Return [X, Y] of the center of cell containing provided text 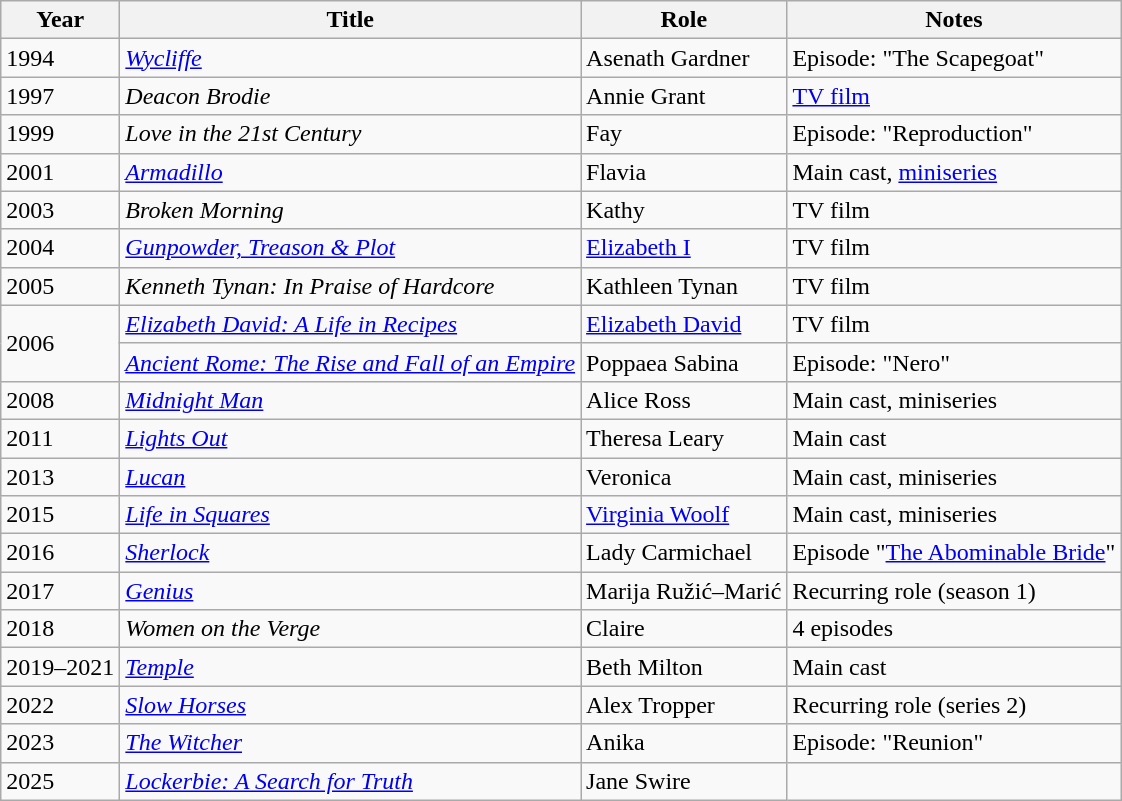
Fay [684, 134]
2015 [60, 515]
Episode: "Reproduction" [954, 134]
Sherlock [350, 553]
2018 [60, 629]
Wycliffe [350, 58]
1997 [60, 96]
Title [350, 20]
2003 [60, 210]
Theresa Leary [684, 438]
Life in Squares [350, 515]
2023 [60, 743]
2019–2021 [60, 667]
Episode: "Reunion" [954, 743]
The Witcher [350, 743]
Episode "The Abominable Bride" [954, 553]
2001 [60, 172]
Recurring role (season 1) [954, 591]
Deacon Brodie [350, 96]
4 episodes [954, 629]
Lucan [350, 477]
Veronica [684, 477]
Beth Milton [684, 667]
Midnight Man [350, 400]
Temple [350, 667]
Ancient Rome: The Rise and Fall of an Empire [350, 362]
Episode: "The Scapegoat" [954, 58]
Claire [684, 629]
Kathleen Tynan [684, 286]
Annie Grant [684, 96]
Jane Swire [684, 781]
Kenneth Tynan: In Praise of Hardcore [350, 286]
Recurring role (series 2) [954, 705]
Love in the 21st Century [350, 134]
2025 [60, 781]
Role [684, 20]
Gunpowder, Treason & Plot [350, 248]
2016 [60, 553]
Lady Carmichael [684, 553]
2011 [60, 438]
Virginia Woolf [684, 515]
2004 [60, 248]
Poppaea Sabina [684, 362]
Slow Horses [350, 705]
1994 [60, 58]
Armadillo [350, 172]
Alex Tropper [684, 705]
2017 [60, 591]
Asenath Gardner [684, 58]
Genius [350, 591]
Anika [684, 743]
Elizabeth David [684, 324]
2013 [60, 477]
Episode: "Nero" [954, 362]
Elizabeth I [684, 248]
Kathy [684, 210]
Elizabeth David: A Life in Recipes [350, 324]
Notes [954, 20]
2005 [60, 286]
Lights Out [350, 438]
1999 [60, 134]
2008 [60, 400]
Year [60, 20]
2022 [60, 705]
2006 [60, 343]
Flavia [684, 172]
Alice Ross [684, 400]
Broken Morning [350, 210]
Marija Ružić–Marić [684, 591]
Lockerbie: A Search for Truth [350, 781]
Women on the Verge [350, 629]
